Provide the [X, Y] coordinate of the cell's center where the given text is located.  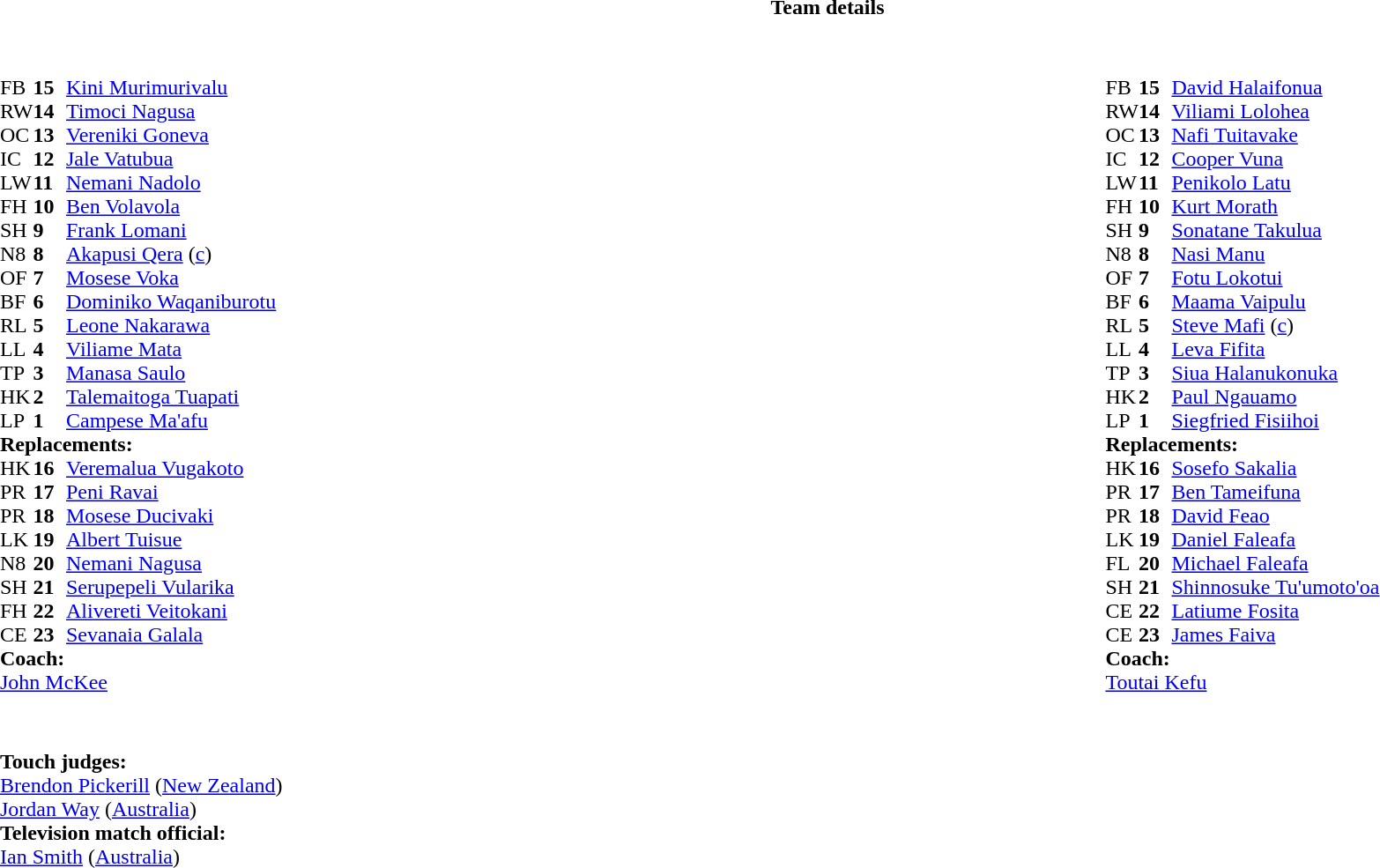
Siua Halanukonuka [1275, 374]
John McKee [137, 682]
Penikolo Latu [1275, 183]
Ben Volavola [171, 206]
Fotu Lokotui [1275, 278]
Toutai Kefu [1243, 682]
Jale Vatubua [171, 159]
Sonatane Takulua [1275, 231]
Peni Ravai [171, 492]
James Faiva [1275, 634]
Campese Ma'afu [171, 421]
Daniel Faleafa [1275, 539]
David Feao [1275, 516]
Vereniki Goneva [171, 136]
Nafi Tuitavake [1275, 136]
Albert Tuisue [171, 539]
Alivereti Veitokani [171, 612]
Mosese Voka [171, 278]
Talemaitoga Tuapati [171, 397]
Nemani Nagusa [171, 564]
Timoci Nagusa [171, 111]
Akapusi Qera (c) [171, 254]
Dominiko Waqaniburotu [171, 301]
Maama Vaipulu [1275, 301]
Frank Lomani [171, 231]
Paul Ngauamo [1275, 397]
David Halaifonua [1275, 88]
Sevanaia Galala [171, 634]
Shinnosuke Tu'umoto'oa [1275, 587]
Leva Fifita [1275, 349]
Nemani Nadolo [171, 183]
Latiume Fosita [1275, 612]
Mosese Ducivaki [171, 516]
Steve Mafi (c) [1275, 326]
Ben Tameifuna [1275, 492]
Leone Nakarawa [171, 326]
Michael Faleafa [1275, 564]
FL [1122, 564]
Sosefo Sakalia [1275, 469]
Viliame Mata [171, 349]
Nasi Manu [1275, 254]
Siegfried Fisiihoi [1275, 421]
Veremalua Vugakoto [171, 469]
Kini Murimurivalu [171, 88]
Cooper Vuna [1275, 159]
Viliami Lolohea [1275, 111]
Kurt Morath [1275, 206]
Manasa Saulo [171, 374]
Serupepeli Vularika [171, 587]
